Capture the cell that displays the provided text and extract its [X, Y] central coordinate. 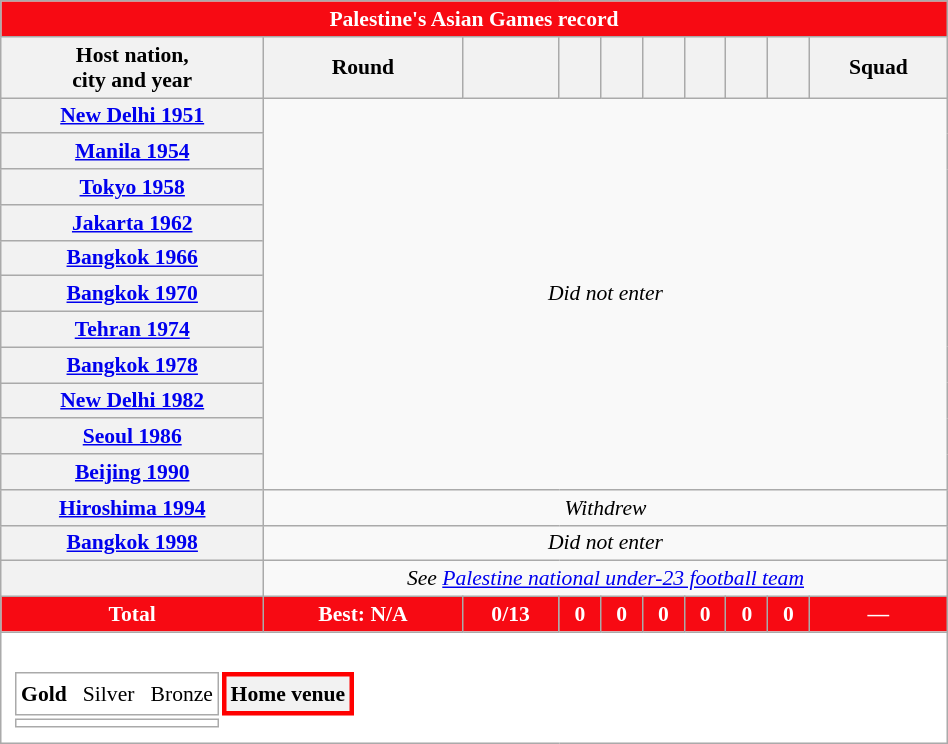
Best: N/A [363, 615]
Squad [878, 68]
Palestine's Asian Games record [474, 19]
Total [132, 615]
Gold Silver Bronze [117, 694]
Bangkok 1970 [132, 294]
— [878, 615]
Tehran 1974 [132, 330]
Seoul 1986 [132, 437]
Host nation, city and year [132, 68]
Manila 1954 [132, 152]
Bangkok 1966 [132, 258]
Gold Silver Bronze Home venue [474, 688]
Tokyo 1958 [132, 187]
New Delhi 1951 [132, 116]
0/13 [510, 615]
Withdrew [606, 508]
Round [363, 68]
New Delhi 1982 [132, 401]
Home venue [288, 694]
See Palestine national under-23 football team [606, 579]
Bangkok 1998 [132, 543]
Jakarta 1962 [132, 223]
Bangkok 1978 [132, 365]
Hiroshima 1994 [132, 508]
Beijing 1990 [132, 472]
